Return the [x, y] coordinate for the center point of the cell that contains the specified text.  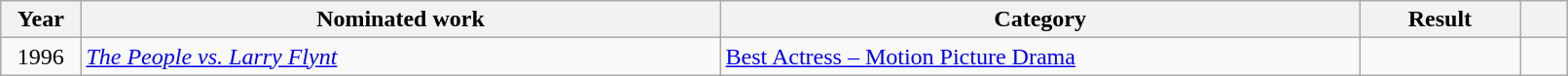
1996 [41, 57]
Best Actress – Motion Picture Drama [1039, 57]
Result [1440, 19]
Nominated work [401, 19]
The People vs. Larry Flynt [401, 57]
Year [41, 19]
Category [1039, 19]
